Extract the [X, Y] coordinate from the center of the cell holding the provided text.  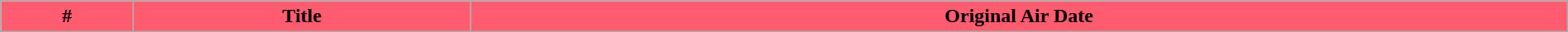
# [67, 16]
Original Air Date [1019, 16]
Title [302, 16]
